Find where the given text appears and provide that cell's center as [X, Y] coordinate. 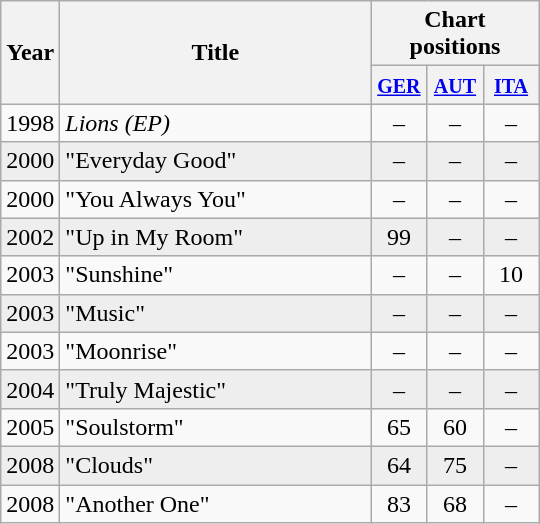
2002 [30, 237]
10 [511, 275]
"Truly Majestic" [216, 389]
"Clouds" [216, 465]
"Everyday Good" [216, 161]
1998 [30, 123]
99 [399, 237]
GER [399, 85]
"Up in My Room" [216, 237]
65 [399, 427]
Chart positions [455, 34]
Title [216, 52]
"Moonrise" [216, 351]
"Another One" [216, 503]
"Music" [216, 313]
75 [455, 465]
"Sunshine" [216, 275]
AUT [455, 85]
83 [399, 503]
2004 [30, 389]
2005 [30, 427]
"Soulstorm" [216, 427]
68 [455, 503]
60 [455, 427]
"You Always You" [216, 199]
Lions (EP) [216, 123]
Year [30, 52]
ITA [511, 85]
64 [399, 465]
